Search for the cell housing the specified text and yield its [x, y] center coordinate. 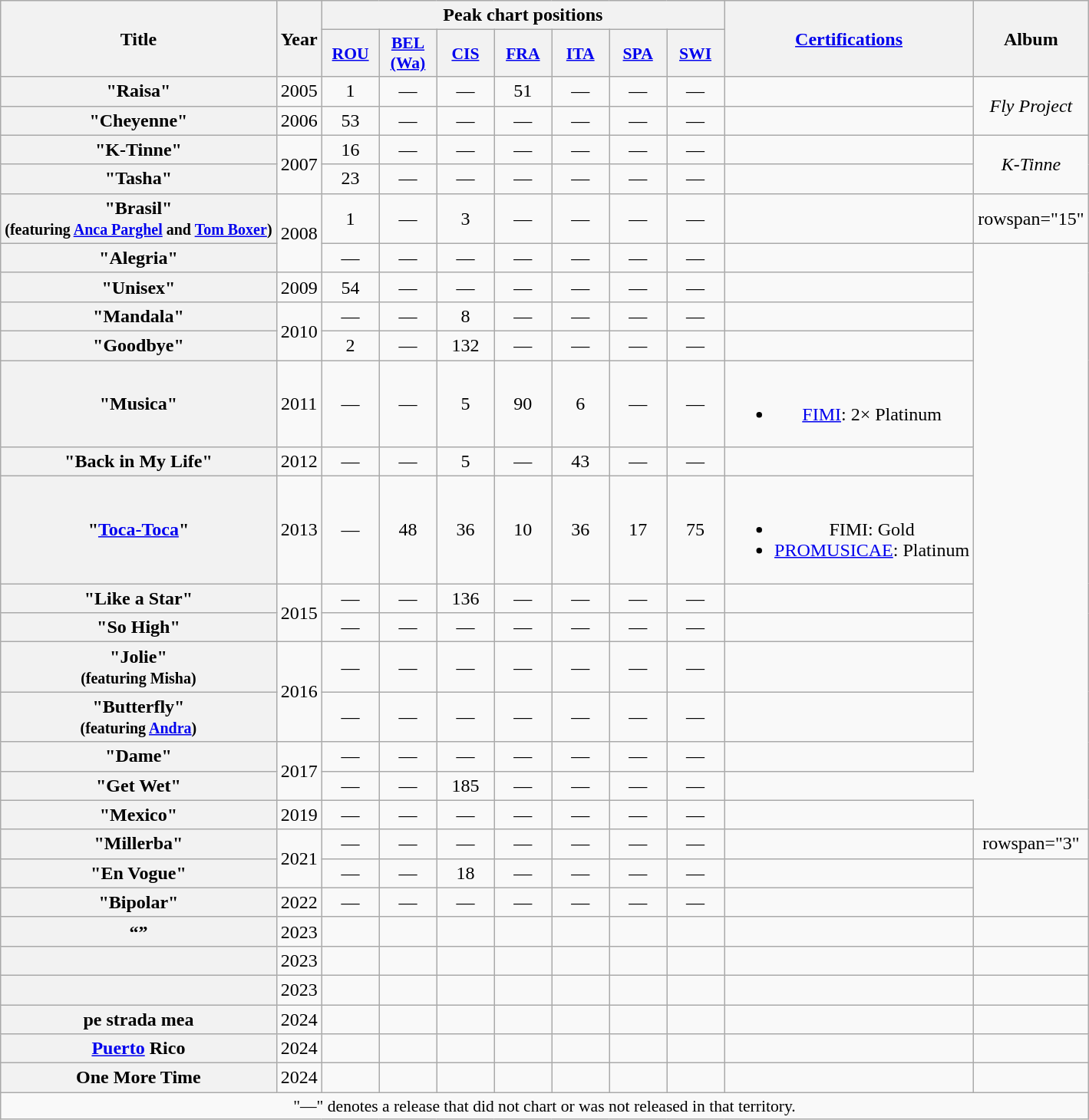
Puerto Rico [138, 1049]
"Back in My Life" [138, 462]
"Brasil" (featuring Anca Parghel and Tom Boxer) [138, 218]
FIMI: 2× Platinum [849, 404]
FRA [523, 54]
17 [639, 530]
"Butterfly"(featuring Andra) [138, 716]
“” [138, 931]
"—" denotes a release that did not chart or was not released in that territory. [545, 1106]
"Alegria" [138, 258]
75 [695, 530]
48 [408, 530]
2010 [299, 331]
"Cheyenne" [138, 120]
2006 [299, 120]
"Dame" [138, 756]
2007 [299, 164]
FIMI: GoldPROMUSICAE: Platinum [849, 530]
185 [465, 786]
"Toca-Toca" [138, 530]
"Mexico" [138, 815]
3 [465, 218]
136 [465, 598]
90 [523, 404]
Year [299, 38]
"Like a Star" [138, 598]
"Mandala" [138, 316]
16 [350, 150]
Fly Project [1031, 106]
"Get Wet" [138, 786]
"Jolie"(featuring Misha) [138, 667]
Album [1031, 38]
18 [465, 873]
53 [350, 120]
ITA [580, 54]
2012 [299, 462]
2022 [299, 902]
"Musica" [138, 404]
One More Time [138, 1078]
SWI [695, 54]
2009 [299, 287]
rowspan="15" [1031, 218]
2 [350, 345]
BEL(Wa) [408, 54]
pe strada mea [138, 1020]
"So High" [138, 628]
10 [523, 530]
2011 [299, 404]
"Millerba" [138, 844]
8 [465, 316]
2013 [299, 530]
"Goodbye" [138, 345]
"Raisa" [138, 91]
rowspan="3" [1031, 844]
K-Tinne [1031, 164]
43 [580, 462]
Title [138, 38]
CIS [465, 54]
2008 [299, 233]
51 [523, 91]
132 [465, 345]
SPA [639, 54]
"Unisex" [138, 287]
Peak chart positions [523, 15]
ROU [350, 54]
6 [580, 404]
2005 [299, 91]
"Bipolar" [138, 902]
23 [350, 179]
Certifications [849, 38]
2019 [299, 815]
"K-Tinne" [138, 150]
"Tasha" [138, 179]
2015 [299, 613]
54 [350, 287]
"En Vogue" [138, 873]
2017 [299, 771]
2021 [299, 858]
2016 [299, 692]
